Find where the given text appears and provide that cell's center as [x, y] coordinate. 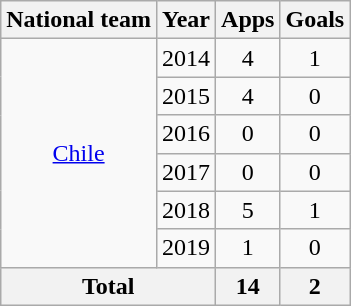
2018 [186, 210]
2017 [186, 172]
14 [248, 286]
Goals [315, 20]
Chile [79, 153]
2019 [186, 248]
Apps [248, 20]
2 [315, 286]
2014 [186, 58]
2016 [186, 134]
2015 [186, 96]
Total [108, 286]
Year [186, 20]
National team [79, 20]
5 [248, 210]
